Detect which cell encompasses the target text, then output its [x, y] center coordinate. 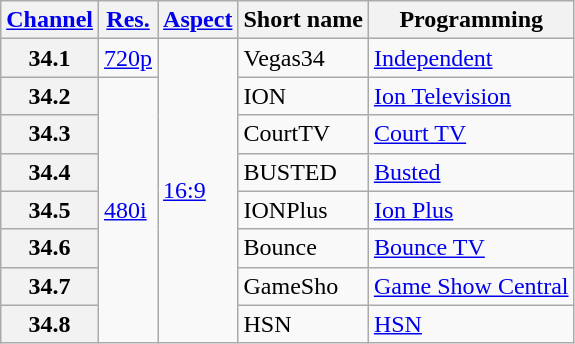
34.5 [50, 210]
Bounce [303, 248]
IONPlus [303, 210]
Vegas34 [303, 58]
Programming [471, 20]
Ion Television [471, 96]
Independent [471, 58]
34.4 [50, 172]
34.7 [50, 286]
Court TV [471, 134]
Game Show Central [471, 286]
Aspect [198, 20]
ION [303, 96]
720p [128, 58]
Ion Plus [471, 210]
34.8 [50, 324]
34.6 [50, 248]
34.1 [50, 58]
BUSTED [303, 172]
Res. [128, 20]
Bounce TV [471, 248]
34.3 [50, 134]
Busted [471, 172]
GameSho [303, 286]
16:9 [198, 191]
CourtTV [303, 134]
34.2 [50, 96]
480i [128, 210]
Channel [50, 20]
Short name [303, 20]
